Identify which cell holds the provided text, then report its (X, Y) central coordinate. 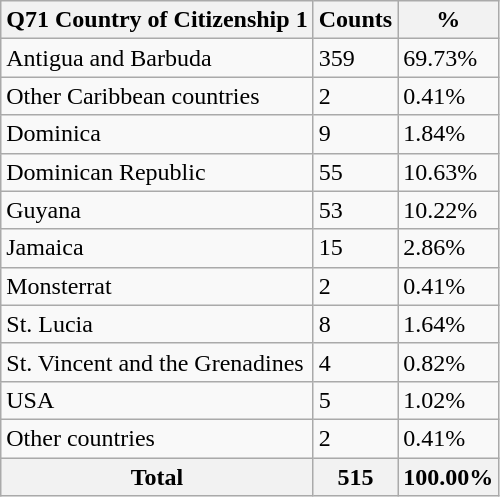
53 (355, 210)
5 (355, 400)
Q71 Country of Citizenship 1 (157, 20)
359 (355, 58)
Monsterrat (157, 286)
Guyana (157, 210)
515 (355, 477)
10.63% (448, 172)
9 (355, 134)
55 (355, 172)
1.84% (448, 134)
Dominica (157, 134)
Other countries (157, 438)
% (448, 20)
1.02% (448, 400)
Counts (355, 20)
Dominican Republic (157, 172)
0.82% (448, 362)
Antigua and Barbuda (157, 58)
15 (355, 248)
USA (157, 400)
St. Lucia (157, 324)
2.86% (448, 248)
St. Vincent and the Grenadines (157, 362)
1.64% (448, 324)
Total (157, 477)
Other Caribbean countries (157, 96)
100.00% (448, 477)
Jamaica (157, 248)
8 (355, 324)
10.22% (448, 210)
69.73% (448, 58)
4 (355, 362)
